Identify which cell holds the provided text, then report its [x, y] central coordinate. 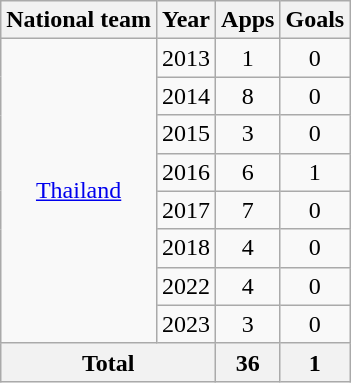
2018 [186, 248]
7 [248, 210]
2014 [186, 96]
2016 [186, 172]
36 [248, 362]
2023 [186, 324]
Apps [248, 20]
2015 [186, 134]
2022 [186, 286]
Goals [315, 20]
2013 [186, 58]
Year [186, 20]
8 [248, 96]
National team [79, 20]
Thailand [79, 191]
Total [108, 362]
6 [248, 172]
2017 [186, 210]
